Find where the given text appears and provide that cell's center as [X, Y] coordinate. 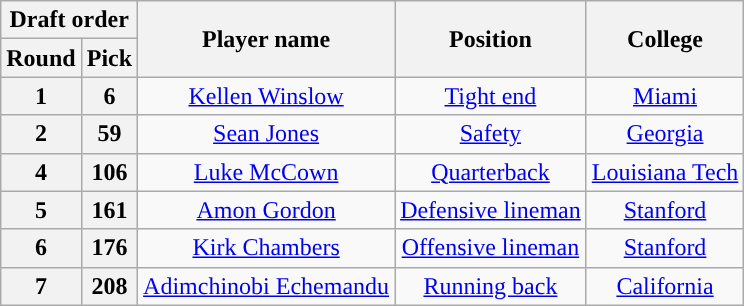
176 [109, 248]
Position [491, 39]
161 [109, 210]
Offensive lineman [491, 248]
7 [41, 286]
4 [41, 172]
Draft order [70, 20]
Defensive lineman [491, 210]
1 [41, 96]
Kirk Chambers [266, 248]
2 [41, 134]
59 [109, 134]
Adimchinobi Echemandu [266, 286]
Kellen Winslow [266, 96]
Safety [491, 134]
Louisiana Tech [665, 172]
106 [109, 172]
Miami [665, 96]
Quarterback [491, 172]
Luke McCown [266, 172]
208 [109, 286]
College [665, 39]
Sean Jones [266, 134]
5 [41, 210]
Round [41, 58]
Tight end [491, 96]
California [665, 286]
Player name [266, 39]
Amon Gordon [266, 210]
Pick [109, 58]
Georgia [665, 134]
Running back [491, 286]
